Identify which cell holds the provided text, then report its (x, y) central coordinate. 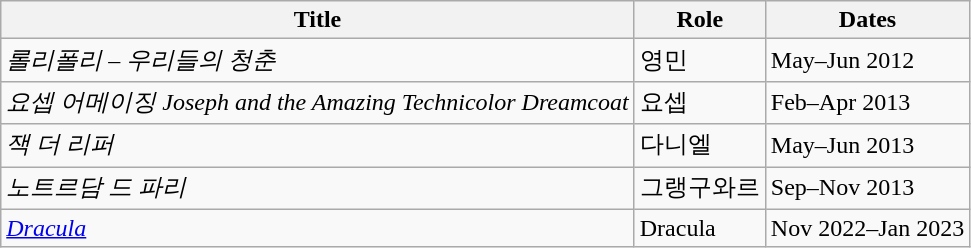
잭 더 리퍼 (318, 146)
요셉 어메이징 Joseph and the Amazing Technicolor Dreamcoat (318, 102)
May–Jun 2013 (867, 146)
Dates (867, 20)
요셉 (700, 102)
Role (700, 20)
노트르담 드 파리 (318, 188)
Sep–Nov 2013 (867, 188)
그랭구와르 (700, 188)
Nov 2022–Jan 2023 (867, 228)
May–Jun 2012 (867, 60)
영민 (700, 60)
롤리폴리 – 우리들의 청춘 (318, 60)
다니엘 (700, 146)
Feb–Apr 2013 (867, 102)
Title (318, 20)
